Find where the given text appears and provide that cell's center as [x, y] coordinate. 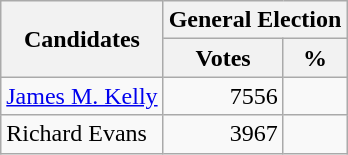
James M. Kelly [82, 96]
Votes [223, 58]
Candidates [82, 39]
% [315, 58]
3967 [223, 134]
General Election [255, 20]
7556 [223, 96]
Richard Evans [82, 134]
